Pinpoint the cell where the given text exists, returning its [X, Y] midpoint coordinate. 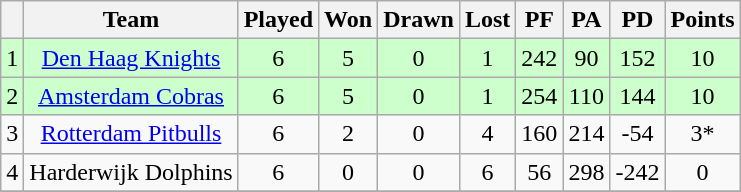
Harderwijk Dolphins [131, 172]
214 [586, 134]
254 [540, 96]
144 [638, 96]
PD [638, 20]
56 [540, 172]
Won [348, 20]
Played [278, 20]
242 [540, 58]
-242 [638, 172]
Amsterdam Cobras [131, 96]
-54 [638, 134]
3* [702, 134]
160 [540, 134]
152 [638, 58]
110 [586, 96]
Points [702, 20]
PF [540, 20]
Lost [487, 20]
298 [586, 172]
Drawn [419, 20]
90 [586, 58]
Rotterdam Pitbulls [131, 134]
Den Haag Knights [131, 58]
3 [12, 134]
PA [586, 20]
Team [131, 20]
